From the cell containing the given text, extract its center point as (x, y) coordinate. 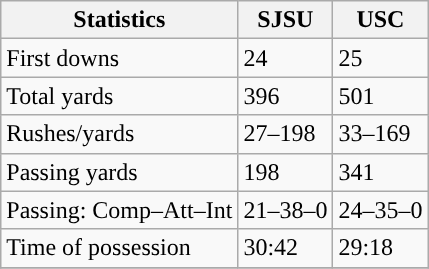
24 (286, 58)
USC (380, 20)
Total yards (120, 96)
27–198 (286, 134)
198 (286, 172)
30:42 (286, 248)
Passing: Comp–Att–Int (120, 210)
21–38–0 (286, 210)
29:18 (380, 248)
396 (286, 96)
501 (380, 96)
25 (380, 58)
Statistics (120, 20)
Time of possession (120, 248)
24–35–0 (380, 210)
Passing yards (120, 172)
SJSU (286, 20)
First downs (120, 58)
Rushes/yards (120, 134)
33–169 (380, 134)
341 (380, 172)
